Capture the cell that displays the provided text and extract its (X, Y) central coordinate. 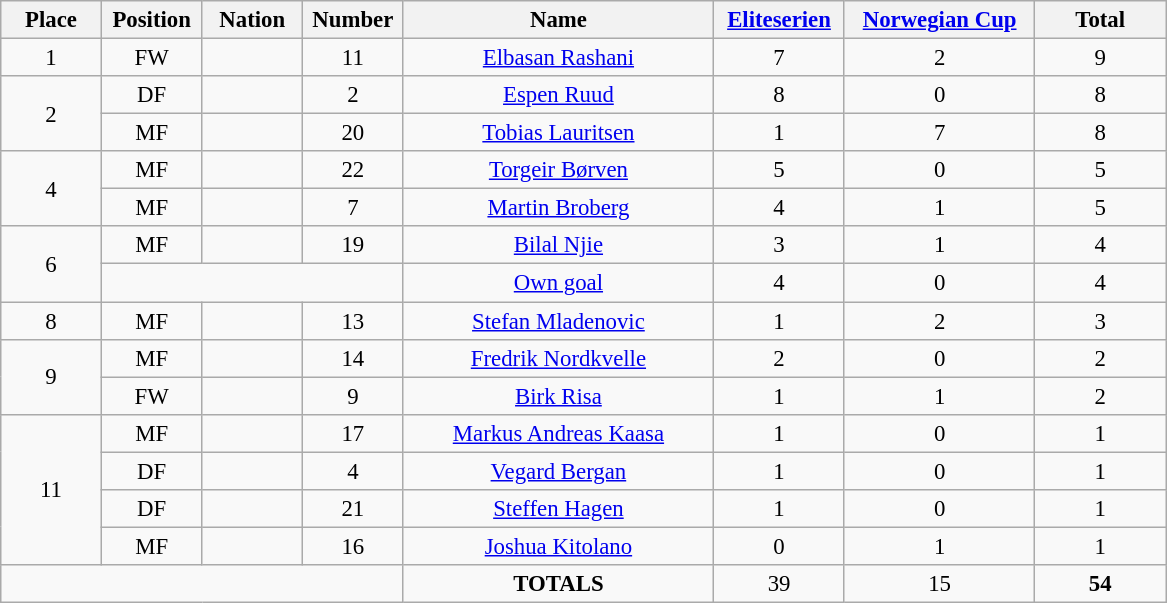
Steffen Hagen (558, 509)
16 (354, 546)
6 (52, 264)
54 (1100, 584)
Nation (252, 20)
13 (354, 321)
Elbasan Rashani (558, 58)
Vegard Bergan (558, 471)
Norwegian Cup (940, 20)
Eliteserien (780, 20)
Tobias Lauritsen (558, 133)
Espen Ruud (558, 95)
Martin Broberg (558, 208)
Place (52, 20)
20 (354, 133)
15 (940, 584)
TOTALS (558, 584)
Position (152, 20)
14 (354, 358)
Joshua Kitolano (558, 546)
Bilal Njie (558, 245)
Torgeir Børven (558, 170)
Number (354, 20)
Birk Risa (558, 396)
Name (558, 20)
21 (354, 509)
Stefan Mladenovic (558, 321)
22 (354, 170)
Fredrik Nordkvelle (558, 358)
17 (354, 433)
Markus Andreas Kaasa (558, 433)
Own goal (558, 283)
39 (780, 584)
19 (354, 245)
Total (1100, 20)
